Determine the (X, Y) coordinate at the center of the cell enclosing the given text.  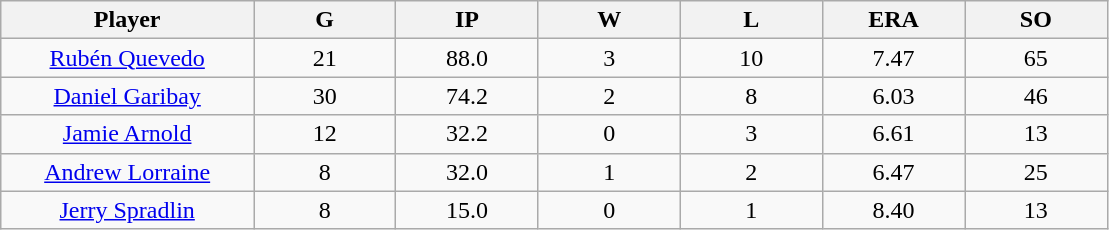
88.0 (467, 58)
46 (1036, 96)
Jerry Spradlin (128, 210)
Andrew Lorraine (128, 172)
12 (325, 134)
8.40 (893, 210)
ERA (893, 20)
25 (1036, 172)
6.47 (893, 172)
7.47 (893, 58)
10 (751, 58)
L (751, 20)
6.61 (893, 134)
Rubén Quevedo (128, 58)
21 (325, 58)
G (325, 20)
Daniel Garibay (128, 96)
IP (467, 20)
W (609, 20)
32.0 (467, 172)
SO (1036, 20)
Player (128, 20)
6.03 (893, 96)
74.2 (467, 96)
30 (325, 96)
15.0 (467, 210)
Jamie Arnold (128, 134)
32.2 (467, 134)
65 (1036, 58)
